Output the [x, y] coordinate of the center of the cell containing the given text.  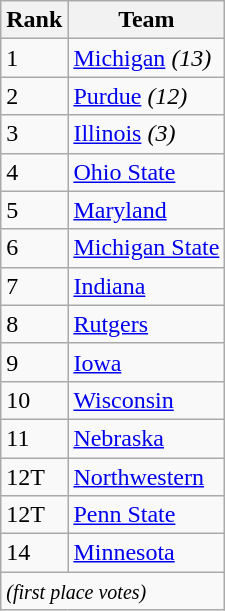
Northwestern [146, 477]
Purdue (12) [146, 96]
(first place votes) [113, 591]
Penn State [146, 515]
Team [146, 20]
Nebraska [146, 438]
Ohio State [146, 172]
11 [34, 438]
Iowa [146, 362]
7 [34, 286]
1 [34, 58]
4 [34, 172]
10 [34, 400]
Michigan State [146, 248]
Rutgers [146, 324]
Michigan (13) [146, 58]
2 [34, 96]
Wisconsin [146, 400]
8 [34, 324]
9 [34, 362]
Maryland [146, 210]
Rank [34, 20]
3 [34, 134]
Indiana [146, 286]
Minnesota [146, 553]
6 [34, 248]
5 [34, 210]
Illinois (3) [146, 134]
14 [34, 553]
